Scan for the cell matching the given text and deliver its [X, Y] coordinate at center. 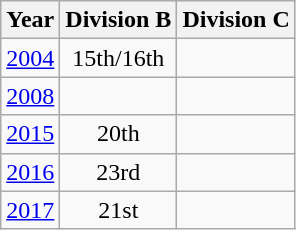
21st [118, 210]
23rd [118, 172]
Year [30, 20]
15th/16th [118, 58]
Division C [236, 20]
2008 [30, 96]
2016 [30, 172]
2015 [30, 134]
2017 [30, 210]
20th [118, 134]
2004 [30, 58]
Division B [118, 20]
